Extract the [X, Y] coordinate from the center of the cell holding the provided text.  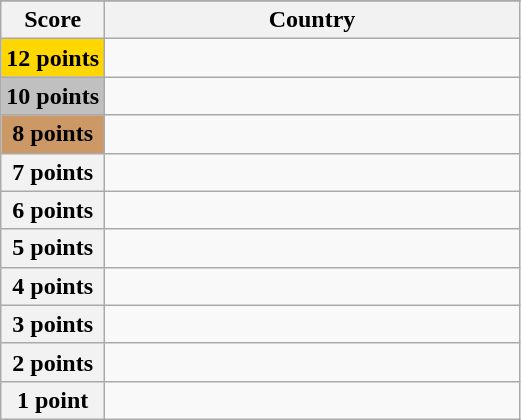
10 points [53, 96]
Country [312, 20]
12 points [53, 58]
7 points [53, 172]
5 points [53, 248]
3 points [53, 324]
4 points [53, 286]
2 points [53, 362]
Score [53, 20]
8 points [53, 134]
1 point [53, 400]
6 points [53, 210]
